Detect which cell encompasses the target text, then output its [X, Y] center coordinate. 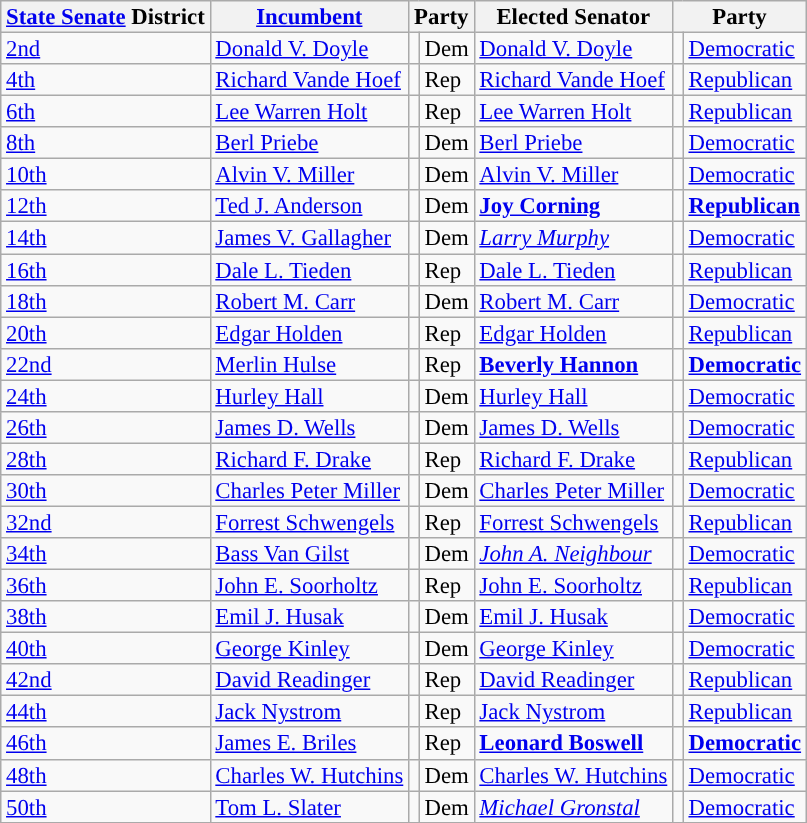
Tom L. Slater [310, 807]
Beverly Hannon [574, 364]
36th [106, 586]
Joy Corning [574, 206]
12th [106, 206]
22nd [106, 364]
34th [106, 554]
6th [106, 112]
10th [106, 175]
48th [106, 775]
Bass Van Gilst [310, 554]
32nd [106, 522]
20th [106, 333]
30th [106, 491]
Michael Gronstal [574, 807]
42nd [106, 680]
18th [106, 301]
Merlin Hulse [310, 364]
8th [106, 143]
John A. Neighbour [574, 554]
28th [106, 459]
16th [106, 270]
2nd [106, 49]
State Senate District [106, 17]
50th [106, 807]
4th [106, 80]
Leonard Boswell [574, 744]
26th [106, 428]
Incumbent [310, 17]
14th [106, 238]
46th [106, 744]
Larry Murphy [574, 238]
38th [106, 617]
40th [106, 649]
44th [106, 712]
Elected Senator [574, 17]
James V. Gallagher [310, 238]
Ted J. Anderson [310, 206]
James E. Briles [310, 744]
24th [106, 396]
